Extract the [x, y] coordinate from the center of the cell holding the provided text.  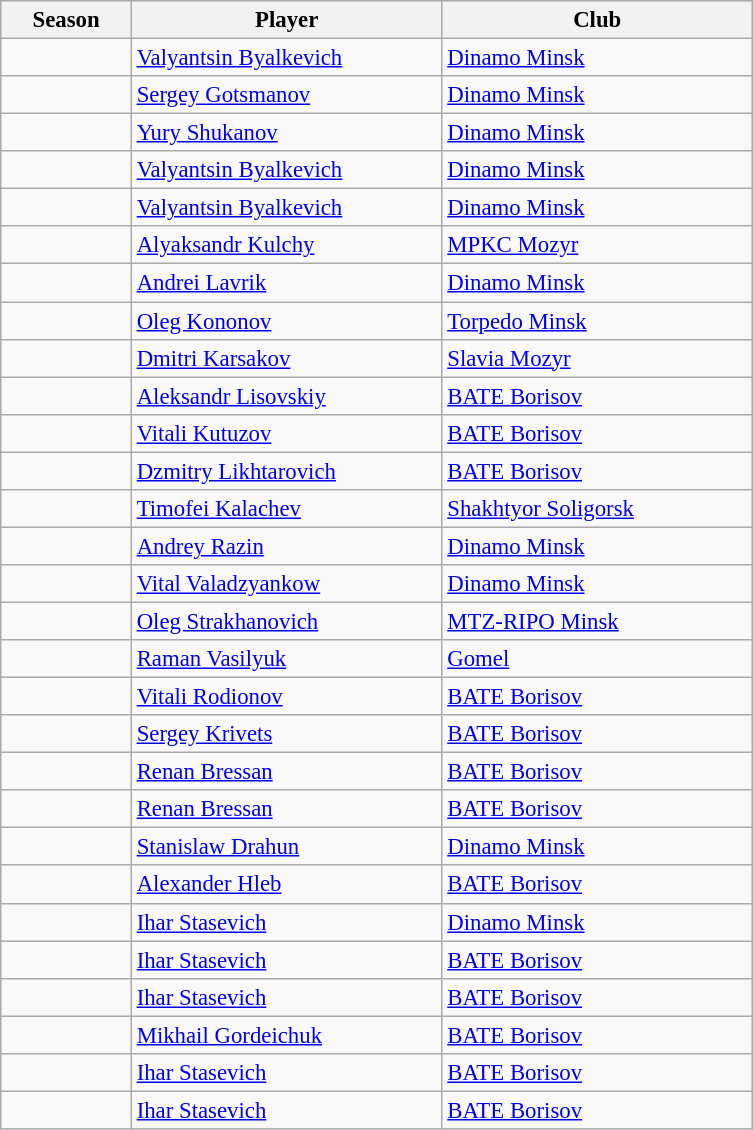
Alyaksandr Kulchy [286, 245]
Slavia Mozyr [598, 358]
Club [598, 20]
Vital Valadzyankow [286, 584]
Andrey Razin [286, 546]
Player [286, 20]
Sergey Gotsmanov [286, 95]
Stanislaw Drahun [286, 847]
Sergey Krivets [286, 734]
Yury Shukanov [286, 133]
Gomel [598, 659]
Torpedo Minsk [598, 321]
Andrei Lavrik [286, 283]
Timofei Kalachev [286, 509]
Mikhail Gordeichuk [286, 1035]
MPKC Mozyr [598, 245]
Raman Vasilyuk [286, 659]
Vitali Rodionov [286, 697]
Oleg Kononov [286, 321]
Aleksandr Lisovskiy [286, 396]
Shakhtyor Soligorsk [598, 509]
Vitali Kutuzov [286, 433]
Season [66, 20]
Dmitri Karsakov [286, 358]
Dzmitry Likhtarovich [286, 471]
Oleg Strakhanovich [286, 621]
Alexander Hleb [286, 885]
MTZ-RIPO Minsk [598, 621]
